Return [X, Y] of the center of cell containing provided text 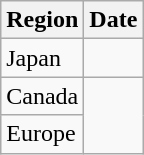
Canada [42, 96]
Europe [42, 134]
Date [114, 20]
Region [42, 20]
Japan [42, 58]
